For the text-containing cell, return its midpoint in [x, y] coordinate format. 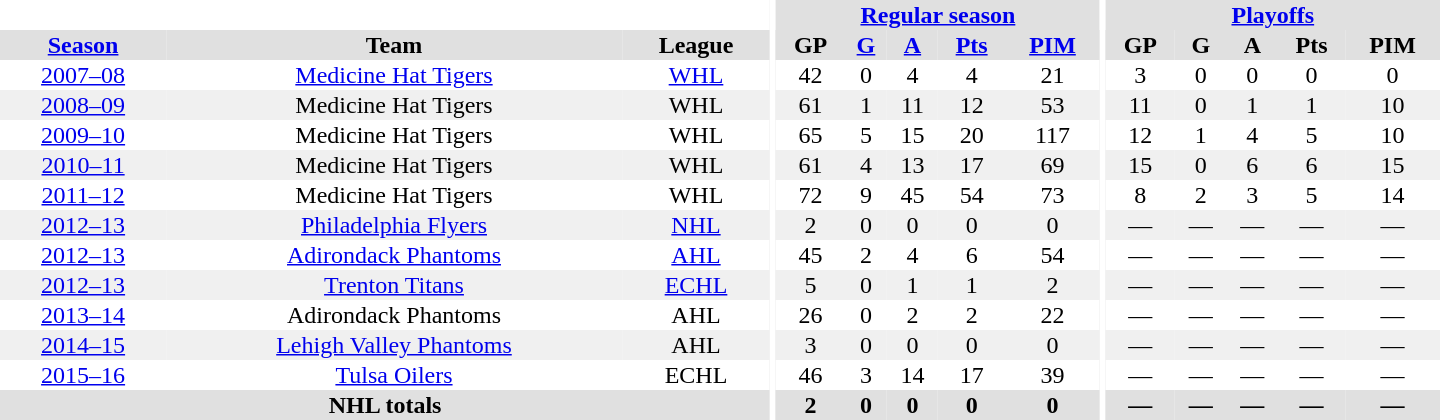
2013–14 [83, 315]
NHL [696, 225]
117 [1052, 135]
2008–09 [83, 105]
Tulsa Oilers [394, 375]
Philadelphia Flyers [394, 225]
21 [1052, 75]
72 [810, 195]
Regular season [938, 15]
26 [810, 315]
73 [1052, 195]
46 [810, 375]
2007–08 [83, 75]
22 [1052, 315]
39 [1052, 375]
Lehigh Valley Phantoms [394, 345]
20 [972, 135]
2010–11 [83, 165]
42 [810, 75]
65 [810, 135]
8 [1140, 195]
Playoffs [1273, 15]
9 [866, 195]
2011–12 [83, 195]
53 [1052, 105]
69 [1052, 165]
2015–16 [83, 375]
League [696, 45]
Trenton Titans [394, 285]
NHL totals [385, 405]
2009–10 [83, 135]
Season [83, 45]
2014–15 [83, 345]
Team [394, 45]
13 [913, 165]
